Determine the [X, Y] coordinate at the center of the cell enclosing the given text.  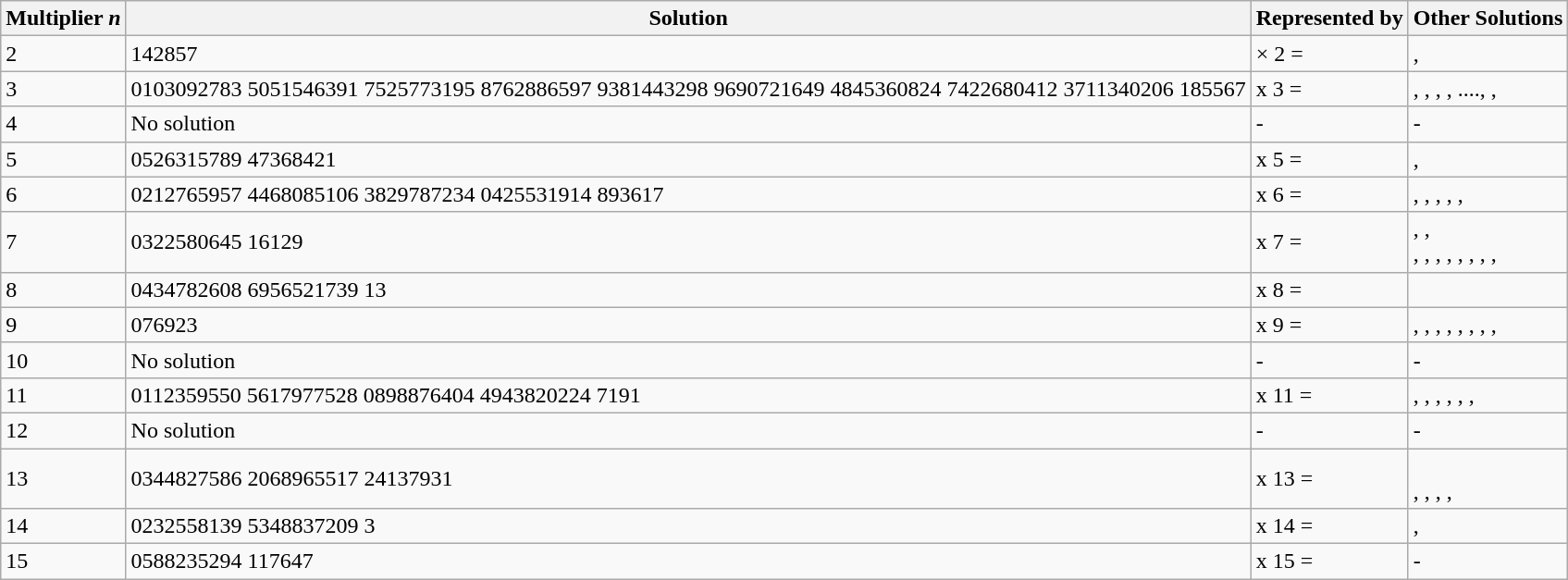
, , , , , , [1488, 395]
0103092783 5051546391 7525773195 8762886597 9381443298 9690721649 4845360824 7422680412 3711340206 185567 [688, 89]
x 9 = [1329, 325]
6 [63, 194]
x 14 = [1329, 526]
0434782608 6956521739 13 [688, 290]
5 [63, 159]
, , , , , , , , [1488, 325]
12 [63, 430]
x 6 = [1329, 194]
× 2 = [1329, 54]
, , , , [1488, 477]
Represented by [1329, 19]
0232558139 5348837209 3 [688, 526]
x 8 = [1329, 290]
0212765957 4468085106 3829787234 0425531914 893617 [688, 194]
142857 [688, 54]
9 [63, 325]
0112359550 5617977528 0898876404 4943820224 7191 [688, 395]
0588235294 117647 [688, 561]
Solution [688, 19]
x 7 = [1329, 242]
8 [63, 290]
, , , , ...., , [1488, 89]
, , , , , , , , , , [1488, 242]
x 15 = [1329, 561]
076923 [688, 325]
, , , , , [1488, 194]
10 [63, 360]
4 [63, 124]
0322580645 16129 [688, 242]
0526315789 47368421 [688, 159]
7 [63, 242]
x 11 = [1329, 395]
Other Solutions [1488, 19]
11 [63, 395]
x 3 = [1329, 89]
Multiplier n [63, 19]
x 5 = [1329, 159]
0344827586 2068965517 24137931 [688, 477]
13 [63, 477]
3 [63, 89]
15 [63, 561]
14 [63, 526]
2 [63, 54]
x 13 = [1329, 477]
